Identify which cell holds the provided text, then report its [x, y] central coordinate. 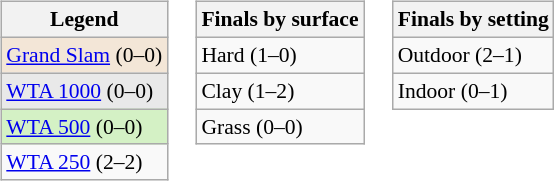
Grass (0–0) [280, 127]
Grand Slam (0–0) [84, 55]
WTA 250 (2–2) [84, 162]
Legend [84, 20]
WTA 1000 (0–0) [84, 91]
Finals by surface [280, 20]
Hard (1–0) [280, 55]
Outdoor (2–1) [474, 55]
WTA 500 (0–0) [84, 127]
Clay (1–2) [280, 91]
Finals by setting [474, 20]
Indoor (0–1) [474, 91]
